Pinpoint the cell where the given text exists, returning its [X, Y] midpoint coordinate. 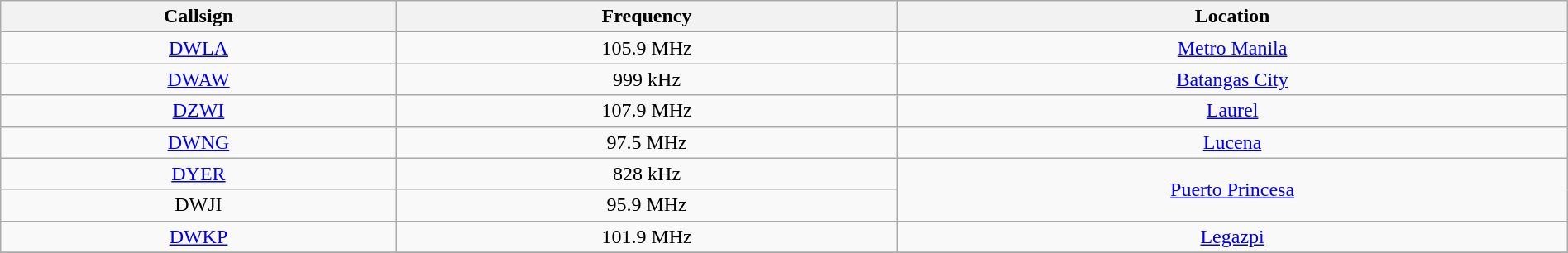
Lucena [1232, 142]
Laurel [1232, 111]
DWNG [198, 142]
828 kHz [647, 174]
Location [1232, 17]
97.5 MHz [647, 142]
DWAW [198, 79]
Callsign [198, 17]
DWKP [198, 236]
Puerto Princesa [1232, 189]
101.9 MHz [647, 236]
95.9 MHz [647, 205]
DWLA [198, 48]
DYER [198, 174]
Metro Manila [1232, 48]
Frequency [647, 17]
105.9 MHz [647, 48]
107.9 MHz [647, 111]
DZWI [198, 111]
999 kHz [647, 79]
DWJI [198, 205]
Legazpi [1232, 236]
Batangas City [1232, 79]
